Capture the cell that displays the provided text and extract its (X, Y) central coordinate. 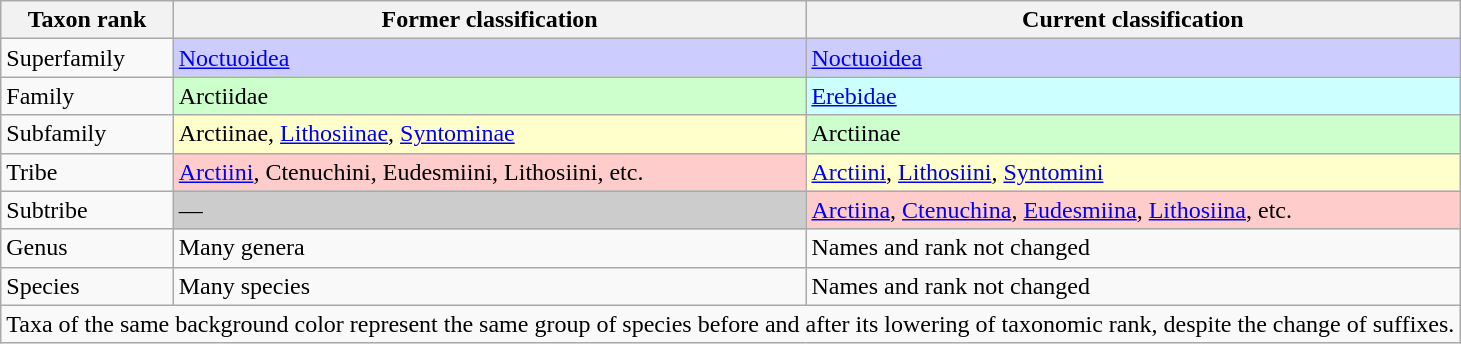
Erebidae (1133, 96)
— (490, 210)
Family (87, 96)
Taxon rank (87, 20)
Genus (87, 248)
Arctiidae (490, 96)
Arctiini, Lithosiini, Syntomini (1133, 172)
Subfamily (87, 134)
Superfamily (87, 58)
Former classification (490, 20)
Arctiinae (1133, 134)
Arctiinae, Lithosiinae, Syntominae (490, 134)
Tribe (87, 172)
Arctiini, Ctenuchini, Eudesmiini, Lithosiini, etc. (490, 172)
Current classification (1133, 20)
Many species (490, 286)
Many genera (490, 248)
Subtribe (87, 210)
Arctiina, Ctenuchina, Eudesmiina, Lithosiina, etc. (1133, 210)
Species (87, 286)
